Capture the cell that displays the provided text and extract its (x, y) central coordinate. 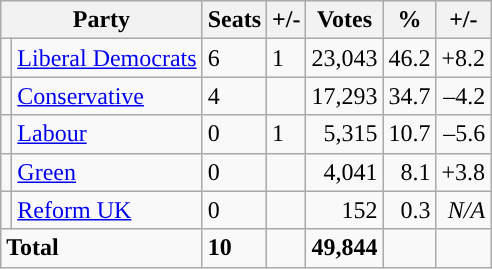
% (410, 20)
–5.6 (464, 134)
Total (102, 248)
0.3 (410, 210)
Labour (107, 134)
49,844 (344, 248)
8.1 (410, 172)
46.2 (410, 58)
+8.2 (464, 58)
Green (107, 172)
4,041 (344, 172)
10 (234, 248)
17,293 (344, 96)
Seats (234, 20)
5,315 (344, 134)
152 (344, 210)
Conservative (107, 96)
Liberal Democrats (107, 58)
34.7 (410, 96)
–4.2 (464, 96)
4 (234, 96)
Reform UK (107, 210)
Party (102, 20)
6 (234, 58)
23,043 (344, 58)
N/A (464, 210)
+3.8 (464, 172)
Votes (344, 20)
10.7 (410, 134)
